Scan for the cell matching the given text and deliver its [X, Y] coordinate at center. 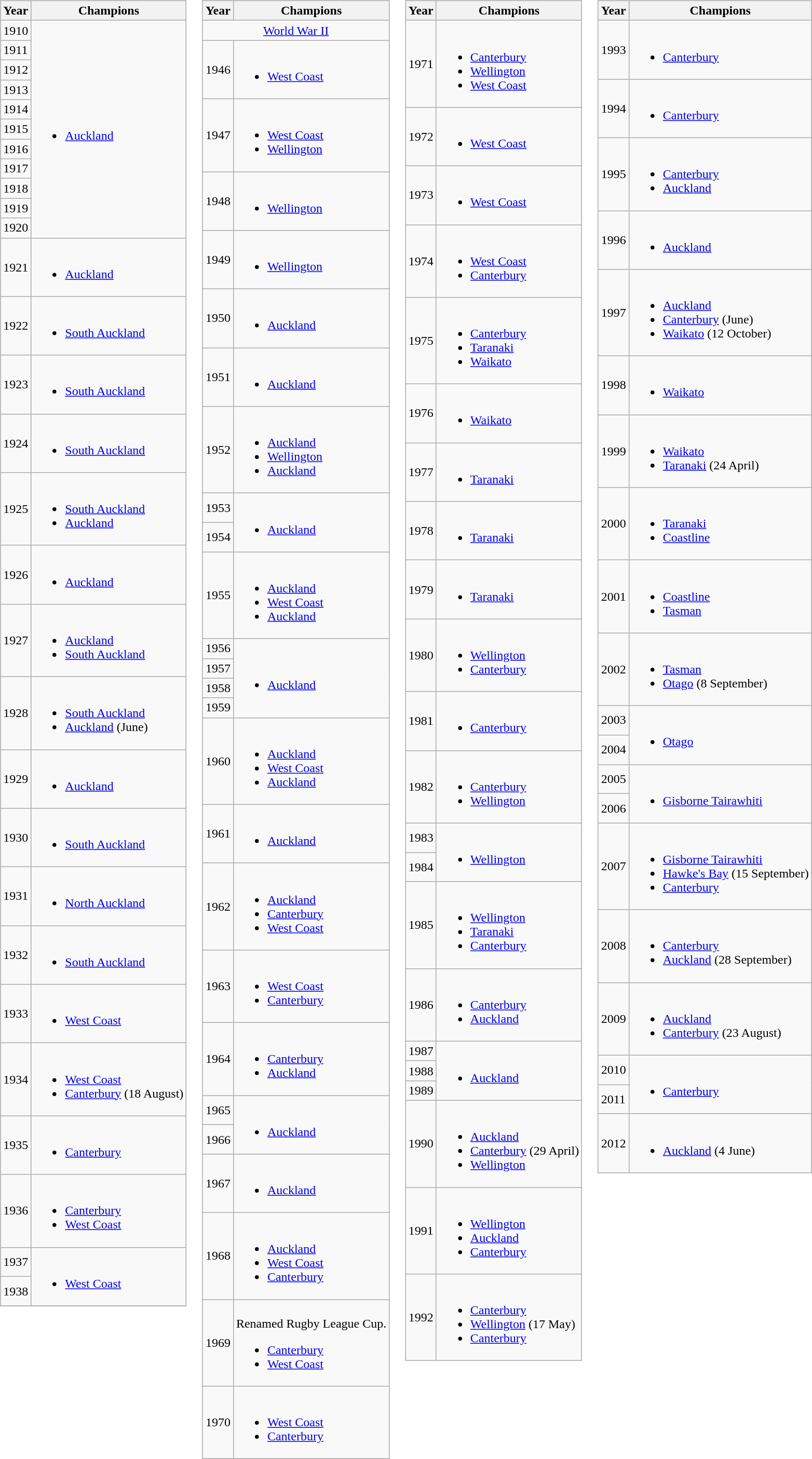
1924 [16, 443]
CoastlineTasman [720, 597]
CanterburyAuckland (28 September) [720, 946]
1925 [16, 509]
1980 [421, 655]
1990 [421, 1143]
CanterburyWellingtonWest Coast [509, 63]
1964 [218, 1059]
AucklandCanterbury (June)Waikato (12 October) [720, 313]
1937 [16, 1262]
Auckland (4 June) [720, 1143]
WaikatoTaranaki (24 April) [720, 451]
2012 [614, 1143]
1998 [614, 385]
1957 [218, 668]
1981 [421, 721]
1923 [16, 384]
1950 [218, 319]
1928 [16, 713]
2010 [614, 1070]
TasmanOtago (8 September) [720, 669]
1969 [218, 1343]
West CoastWellington [311, 135]
1912 [16, 70]
Renamed Rugby League Cup.CanterburyWest Coast [311, 1343]
1913 [16, 90]
1929 [16, 779]
AucklandSouth Auckland [109, 640]
1960 [218, 761]
1920 [16, 228]
1966 [218, 1139]
WellingtonAucklandCanterbury [509, 1231]
1977 [421, 472]
1988 [421, 1071]
1961 [218, 834]
1958 [218, 688]
1919 [16, 208]
2009 [614, 1019]
1989 [421, 1090]
2005 [614, 779]
1955 [218, 595]
Gisborne Tairawhiti [720, 793]
1933 [16, 1014]
1952 [218, 450]
1984 [421, 867]
1995 [614, 174]
1983 [421, 838]
2001 [614, 597]
2000 [614, 524]
2006 [614, 809]
1911 [16, 50]
1951 [218, 377]
1968 [218, 1257]
1956 [218, 649]
1970 [218, 1423]
CanterburyWellington (17 May)Canterbury [509, 1318]
1962 [218, 907]
CanterburyWest Coast [109, 1211]
1994 [614, 108]
1936 [16, 1211]
WellingtonTaranakiCanterbury [509, 925]
1999 [614, 451]
1915 [16, 129]
Gisborne TairawhitiHawke's Bay (15 September)Canterbury [720, 866]
AucklandCanterburyWest Coast [311, 907]
World War II [296, 30]
1985 [421, 925]
CanterburyWellington [509, 787]
1914 [16, 110]
1991 [421, 1231]
WellingtonCanterbury [509, 655]
1948 [218, 200]
1922 [16, 326]
1963 [218, 986]
CanterburyTaranakiWaikato [509, 341]
AucklandWellingtonAuckland [311, 450]
North Auckland [109, 896]
1954 [218, 537]
Otago [720, 735]
AucklandCanterbury (23 August) [720, 1019]
1982 [421, 787]
1931 [16, 896]
2004 [614, 750]
1997 [614, 313]
AucklandWest CoastCanterbury [311, 1257]
1910 [16, 30]
1934 [16, 1079]
1978 [421, 531]
2008 [614, 946]
2003 [614, 721]
South AucklandAuckland [109, 509]
2011 [614, 1100]
1916 [16, 149]
2002 [614, 669]
1935 [16, 1145]
West CoastCanterbury (18 August) [109, 1079]
1930 [16, 838]
1996 [614, 240]
1975 [421, 341]
1921 [16, 267]
1927 [16, 640]
1967 [218, 1184]
1972 [421, 136]
1932 [16, 955]
1926 [16, 574]
1918 [16, 188]
1987 [421, 1051]
1992 [421, 1318]
1993 [614, 50]
1965 [218, 1110]
AucklandCanterbury (29 April)Wellington [509, 1143]
1953 [218, 508]
1946 [218, 70]
1973 [421, 195]
1971 [421, 63]
1974 [421, 261]
South AucklandAuckland (June) [109, 713]
TaranakiCoastline [720, 524]
1976 [421, 413]
1979 [421, 590]
1947 [218, 135]
1938 [16, 1292]
1959 [218, 708]
1917 [16, 169]
1949 [218, 260]
1986 [421, 1005]
2007 [614, 866]
